Capture the cell that displays the provided text and extract its [x, y] central coordinate. 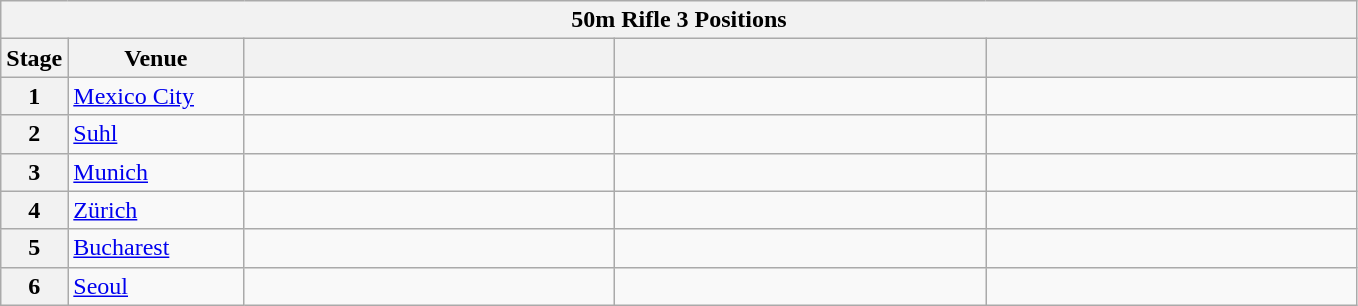
Seoul [156, 286]
1 [34, 96]
Zürich [156, 210]
4 [34, 210]
Bucharest [156, 248]
5 [34, 248]
Mexico City [156, 96]
3 [34, 172]
6 [34, 286]
2 [34, 134]
Stage [34, 58]
Munich [156, 172]
50m Rifle 3 Positions [679, 20]
Venue [156, 58]
Suhl [156, 134]
